Output the [x, y] coordinate of the center of the cell containing the given text.  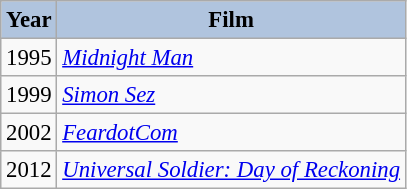
2002 [29, 133]
Film [231, 20]
FeardotCom [231, 133]
1995 [29, 58]
Midnight Man [231, 58]
1999 [29, 95]
Universal Soldier: Day of Reckoning [231, 170]
Year [29, 20]
Simon Sez [231, 95]
2012 [29, 170]
